Provide the [x, y] coordinate of the cell's center where the given text is located.  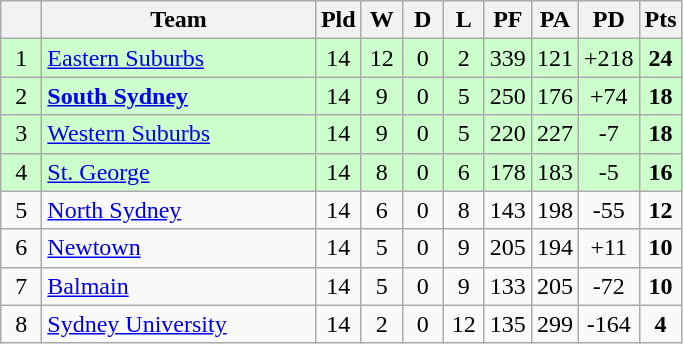
250 [508, 96]
D [422, 20]
-55 [608, 210]
1 [22, 58]
135 [508, 324]
PA [554, 20]
-5 [608, 172]
121 [554, 58]
24 [660, 58]
299 [554, 324]
220 [508, 134]
7 [22, 286]
339 [508, 58]
198 [554, 210]
South Sydney [179, 96]
183 [554, 172]
143 [508, 210]
North Sydney [179, 210]
Western Suburbs [179, 134]
Newtown [179, 248]
Sydney University [179, 324]
194 [554, 248]
-72 [608, 286]
227 [554, 134]
+11 [608, 248]
178 [508, 172]
-164 [608, 324]
3 [22, 134]
176 [554, 96]
PF [508, 20]
W [382, 20]
Team [179, 20]
133 [508, 286]
PD [608, 20]
+74 [608, 96]
Eastern Suburbs [179, 58]
-7 [608, 134]
Pld [338, 20]
St. George [179, 172]
Balmain [179, 286]
Pts [660, 20]
+218 [608, 58]
L [464, 20]
16 [660, 172]
